Find where the given text appears and provide that cell's center as [x, y] coordinate. 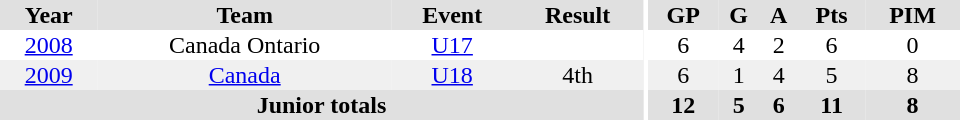
Canada Ontario [244, 45]
2008 [48, 45]
Event [452, 15]
4th [578, 75]
Canada [244, 75]
Junior totals [322, 105]
12 [684, 105]
U17 [452, 45]
1 [738, 75]
GP [684, 15]
11 [832, 105]
Result [578, 15]
U18 [452, 75]
G [738, 15]
Team [244, 15]
Year [48, 15]
0 [912, 45]
PIM [912, 15]
2009 [48, 75]
2 [778, 45]
Pts [832, 15]
A [778, 15]
